Scan for the cell matching the given text and deliver its (x, y) coordinate at center. 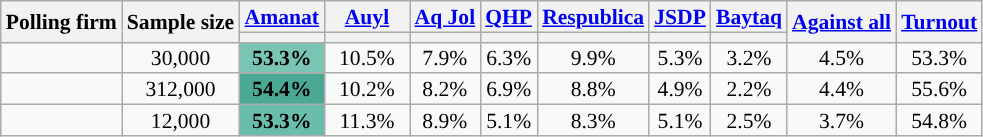
4.9% (680, 90)
12,000 (180, 120)
8.8% (593, 90)
2.5% (749, 120)
8.3% (593, 120)
Sample size (180, 22)
Respublica (593, 16)
JSDP (680, 16)
5.3% (680, 58)
55.6% (939, 90)
Aq Jol (446, 16)
QHP (508, 16)
8.9% (446, 120)
7.9% (446, 58)
8.2% (446, 90)
Polling firm (62, 22)
54.8% (939, 120)
11.3% (366, 120)
6.9% (508, 90)
Amanat (282, 16)
Baytaq (749, 16)
3.2% (749, 58)
9.9% (593, 58)
2.2% (749, 90)
54.4% (282, 90)
Auyl (366, 16)
4.5% (842, 58)
4.4% (842, 90)
10.5% (366, 58)
312,000 (180, 90)
3.7% (842, 120)
30,000 (180, 58)
Turnout (939, 22)
6.3% (508, 58)
10.2% (366, 90)
Against all (842, 22)
